Locate the cell with the specified text and output its (X, Y) center coordinate. 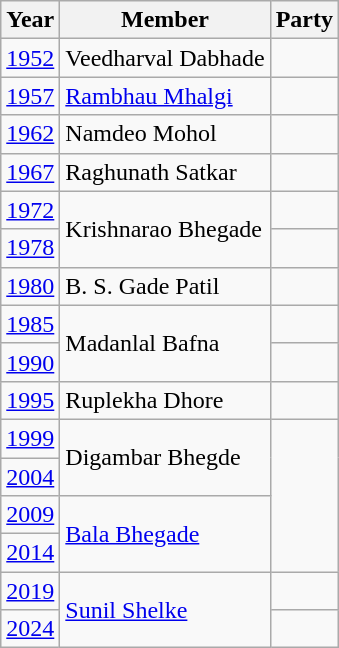
1952 (30, 58)
Digambar Bhegde (165, 457)
Party (304, 20)
Raghunath Satkar (165, 172)
1978 (30, 248)
Member (165, 20)
B. S. Gade Patil (165, 286)
Namdeo Mohol (165, 134)
1972 (30, 210)
2024 (30, 629)
Bala Bhegade (165, 534)
2019 (30, 591)
Madanlal Bafna (165, 343)
1957 (30, 96)
Ruplekha Dhore (165, 400)
1999 (30, 438)
2004 (30, 477)
Krishnarao Bhegade (165, 229)
2009 (30, 515)
1980 (30, 286)
Year (30, 20)
1962 (30, 134)
Veedharval Dabhade (165, 58)
1990 (30, 362)
Sunil Shelke (165, 610)
Rambhau Mhalgi (165, 96)
1995 (30, 400)
1967 (30, 172)
2014 (30, 553)
1985 (30, 324)
